Search for the cell housing the specified text and yield its [X, Y] center coordinate. 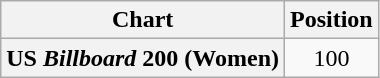
100 [332, 58]
Chart [143, 20]
US Billboard 200 (Women) [143, 58]
Position [332, 20]
